Identify which cell holds the provided text, then report its (X, Y) central coordinate. 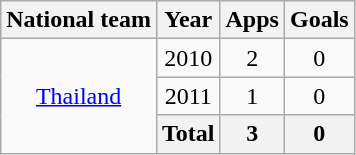
Apps (252, 20)
2011 (188, 96)
Total (188, 134)
National team (79, 20)
2010 (188, 58)
Year (188, 20)
2 (252, 58)
3 (252, 134)
1 (252, 96)
Thailand (79, 96)
Goals (319, 20)
